Detect which cell encompasses the target text, then output its [x, y] center coordinate. 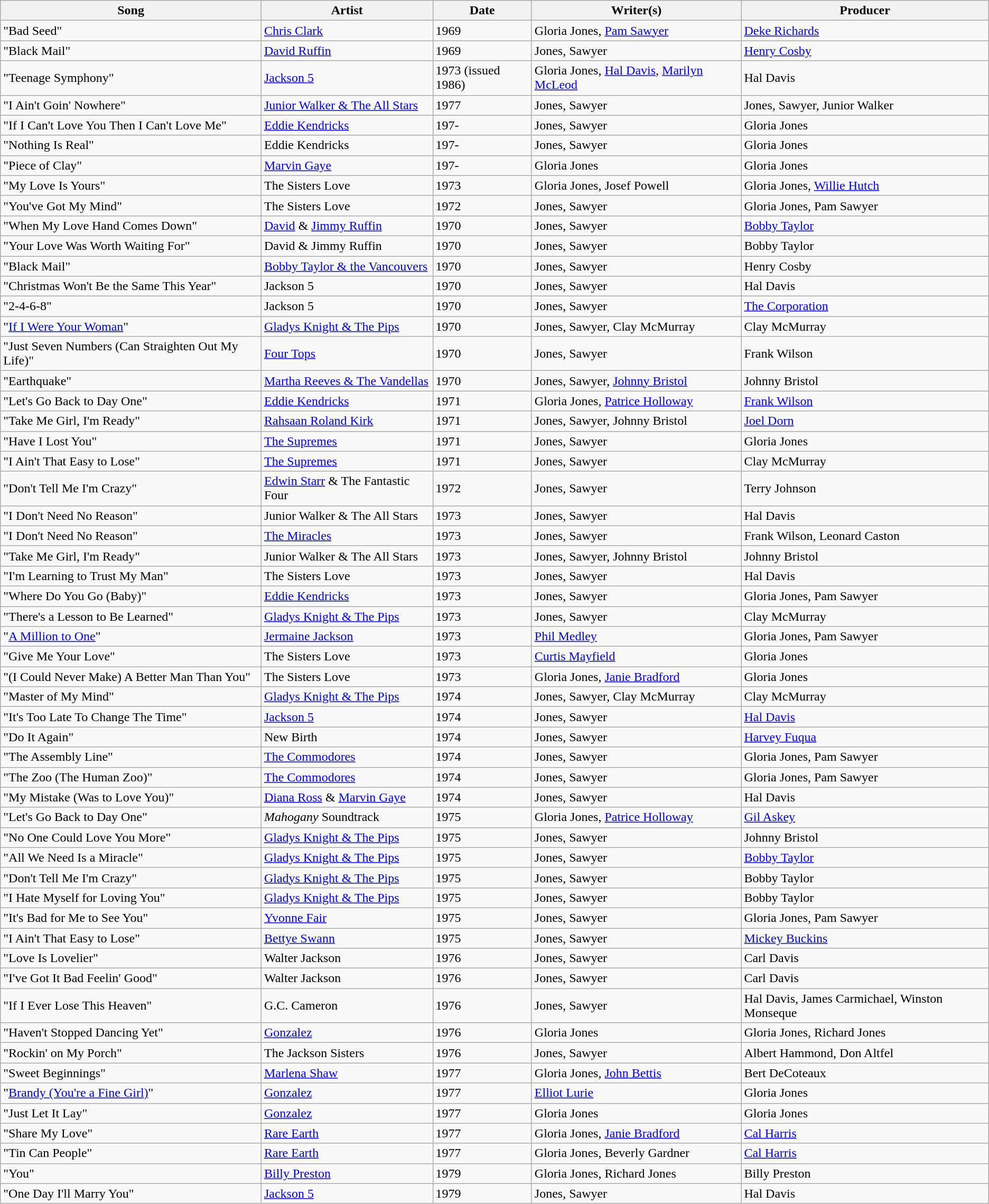
Gloria Jones, Josef Powell [636, 185]
Yvonne Fair [347, 918]
"You've Got My Mind" [131, 206]
"My Mistake (Was to Love You)" [131, 797]
Bert DeCoteaux [865, 1073]
New Birth [347, 737]
"Just Seven Numbers (Can Straighten Out My Life)" [131, 354]
Four Tops [347, 354]
"Tin Can People" [131, 1153]
Curtis Mayfield [636, 657]
Producer [865, 11]
"If I Ever Lose This Heaven" [131, 1006]
"No One Could Love You More" [131, 837]
"Love Is Lovelier" [131, 958]
1973 (issued 1986) [482, 78]
Martha Reeves & The Vandellas [347, 381]
"Brandy (You're a Fine Girl)" [131, 1093]
Hal Davis, James Carmichael, Winston Monseque [865, 1006]
David Ruffin [347, 51]
Bettye Swann [347, 938]
"Christmas Won't Be the Same This Year" [131, 286]
"Have I Lost You" [131, 441]
"If I Can't Love You Then I Can't Love Me" [131, 125]
Song [131, 11]
Edwin Starr & The Fantastic Four [347, 488]
"Haven't Stopped Dancing Yet" [131, 1033]
"All We Need Is a Miracle" [131, 857]
"Your Love Was Worth Waiting For" [131, 246]
"A Million to One" [131, 637]
The Jackson Sisters [347, 1053]
"There's a Lesson to Be Learned" [131, 617]
"I Hate Myself for Loving You" [131, 898]
"Master of My Mind" [131, 697]
"When My Love Hand Comes Down" [131, 226]
"It's Too Late To Change The Time" [131, 717]
Mickey Buckins [865, 938]
"Sweet Beginnings" [131, 1073]
"Teenage Symphony" [131, 78]
"Just Let It Lay" [131, 1113]
Elliot Lurie [636, 1093]
"The Zoo (The Human Zoo)" [131, 777]
Marvin Gaye [347, 165]
"The Assembly Line" [131, 757]
"You" [131, 1173]
Gloria Jones, Hal Davis, Marilyn McLeod [636, 78]
"Share My Love" [131, 1133]
Bobby Taylor & the Vancouvers [347, 266]
"My Love Is Yours" [131, 185]
"Where Do You Go (Baby)" [131, 596]
"(I Could Never Make) A Better Man Than You" [131, 677]
Gloria Jones, Beverly Gardner [636, 1153]
Mahogany Soundtrack [347, 817]
"Earthquake" [131, 381]
Artist [347, 11]
Joel Dorn [865, 421]
Harvey Fuqua [865, 737]
Jermaine Jackson [347, 637]
The Corporation [865, 306]
Gloria Jones, John Bettis [636, 1073]
"I've Got It Bad Feelin' Good" [131, 978]
Writer(s) [636, 11]
Gil Askey [865, 817]
"One Day I'll Marry You" [131, 1193]
The Miracles [347, 536]
"I'm Learning to Trust My Man" [131, 576]
Terry Johnson [865, 488]
Deke Richards [865, 31]
Chris Clark [347, 31]
"It's Bad for Me to See You" [131, 918]
"2-4-6-8" [131, 306]
Albert Hammond, Don Altfel [865, 1053]
G.C. Cameron [347, 1006]
"Piece of Clay" [131, 165]
"Give Me Your Love" [131, 657]
"I Ain't Goin' Nowhere" [131, 105]
"Nothing Is Real" [131, 145]
Gloria Jones, Willie Hutch [865, 185]
"Bad Seed" [131, 31]
"Do It Again" [131, 737]
"If I Were Your Woman" [131, 326]
Phil Medley [636, 637]
Diana Ross & Marvin Gaye [347, 797]
Rahsaan Roland Kirk [347, 421]
Date [482, 11]
Jones, Sawyer, Junior Walker [865, 105]
Frank Wilson, Leonard Caston [865, 536]
"Rockin' on My Porch" [131, 1053]
Marlena Shaw [347, 1073]
